Determine the [X, Y] coordinate at the center of the cell enclosing the given text.  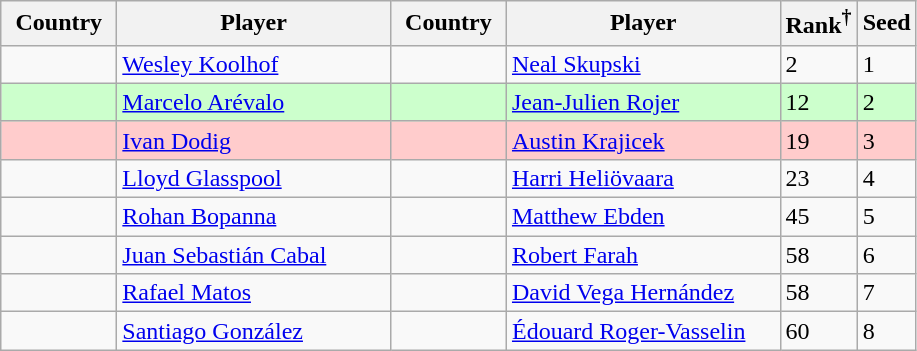
8 [886, 331]
Robert Farah [643, 255]
Rohan Bopanna [254, 217]
Édouard Roger-Vasselin [643, 331]
Lloyd Glasspool [254, 178]
Matthew Ebden [643, 217]
Juan Sebastián Cabal [254, 255]
Rank† [818, 24]
23 [818, 178]
5 [886, 217]
Rafael Matos [254, 293]
Jean-Julien Rojer [643, 102]
Harri Heliövaara [643, 178]
3 [886, 140]
19 [818, 140]
6 [886, 255]
Ivan Dodig [254, 140]
David Vega Hernández [643, 293]
Marcelo Arévalo [254, 102]
Austin Krajicek [643, 140]
1 [886, 64]
4 [886, 178]
Seed [886, 24]
7 [886, 293]
12 [818, 102]
45 [818, 217]
Santiago González [254, 331]
Neal Skupski [643, 64]
Wesley Koolhof [254, 64]
60 [818, 331]
